Output the (X, Y) coordinate of the center of the cell containing the given text.  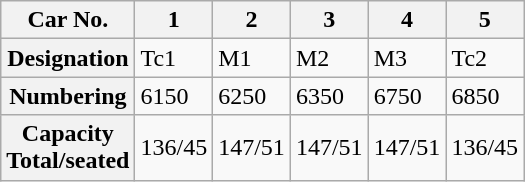
6350 (329, 96)
3 (329, 20)
6850 (485, 96)
M1 (252, 58)
Numbering (68, 96)
4 (407, 20)
M2 (329, 58)
6750 (407, 96)
CapacityTotal/seated (68, 148)
M3 (407, 58)
5 (485, 20)
Car No. (68, 20)
2 (252, 20)
Tc1 (174, 58)
6250 (252, 96)
6150 (174, 96)
1 (174, 20)
Tc2 (485, 58)
Designation (68, 58)
